Output the [X, Y] coordinate of the center of the cell containing the given text.  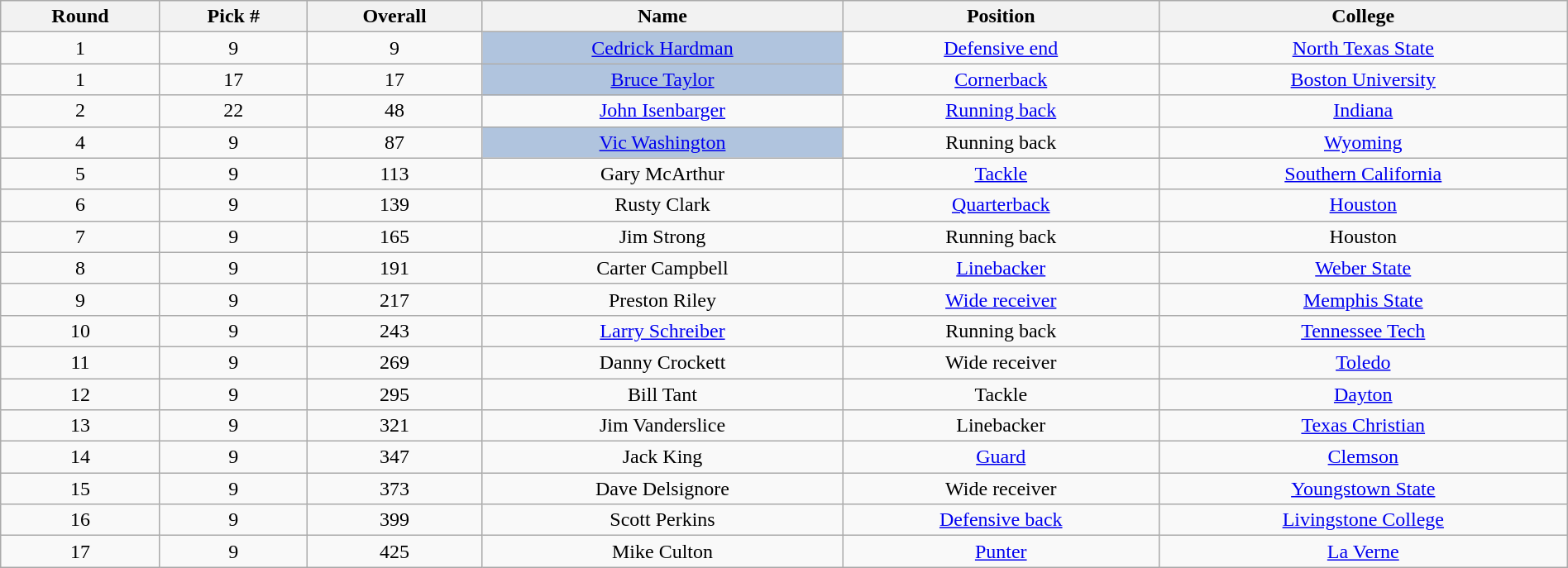
4 [80, 142]
Danny Crockett [662, 362]
Toledo [1363, 362]
8 [80, 268]
Clemson [1363, 457]
Vic Washington [662, 142]
Larry Schreiber [662, 331]
425 [394, 551]
Bill Tant [662, 394]
16 [80, 520]
Memphis State [1363, 299]
13 [80, 426]
Youngstown State [1363, 489]
15 [80, 489]
Punter [1001, 551]
Jack King [662, 457]
10 [80, 331]
22 [233, 111]
217 [394, 299]
North Texas State [1363, 48]
Scott Perkins [662, 520]
191 [394, 268]
2 [80, 111]
Rusty Clark [662, 205]
Carter Campbell [662, 268]
Guard [1001, 457]
295 [394, 394]
Preston Riley [662, 299]
113 [394, 174]
87 [394, 142]
12 [80, 394]
Cedrick Hardman [662, 48]
Southern California [1363, 174]
Bruce Taylor [662, 79]
College [1363, 17]
14 [80, 457]
John Isenbarger [662, 111]
Wyoming [1363, 142]
Quarterback [1001, 205]
Gary McArthur [662, 174]
347 [394, 457]
11 [80, 362]
243 [394, 331]
Texas Christian [1363, 426]
7 [80, 236]
5 [80, 174]
Livingstone College [1363, 520]
Jim Strong [662, 236]
269 [394, 362]
Name [662, 17]
Defensive end [1001, 48]
Cornerback [1001, 79]
Mike Culton [662, 551]
Dayton [1363, 394]
Round [80, 17]
Indiana [1363, 111]
373 [394, 489]
321 [394, 426]
Jim Vanderslice [662, 426]
Position [1001, 17]
48 [394, 111]
6 [80, 205]
Pick # [233, 17]
Tennessee Tech [1363, 331]
Defensive back [1001, 520]
399 [394, 520]
Dave Delsignore [662, 489]
165 [394, 236]
Boston University [1363, 79]
Overall [394, 17]
139 [394, 205]
Weber State [1363, 268]
La Verne [1363, 551]
